Extract the (X, Y) coordinate from the center of the cell holding the provided text.  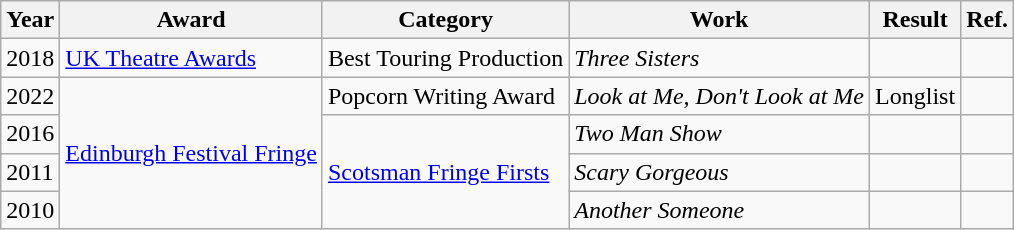
2016 (30, 134)
Three Sisters (720, 58)
Work (720, 20)
2022 (30, 96)
Longlist (916, 96)
2018 (30, 58)
2011 (30, 172)
Edinburgh Festival Fringe (192, 153)
Look at Me, Don't Look at Me (720, 96)
Scary Gorgeous (720, 172)
Popcorn Writing Award (445, 96)
Two Man Show (720, 134)
Category (445, 20)
Another Someone (720, 210)
2010 (30, 210)
Best Touring Production (445, 58)
Scotsman Fringe Firsts (445, 172)
Year (30, 20)
UK Theatre Awards (192, 58)
Award (192, 20)
Ref. (988, 20)
Result (916, 20)
